Search for the cell housing the specified text and yield its [X, Y] center coordinate. 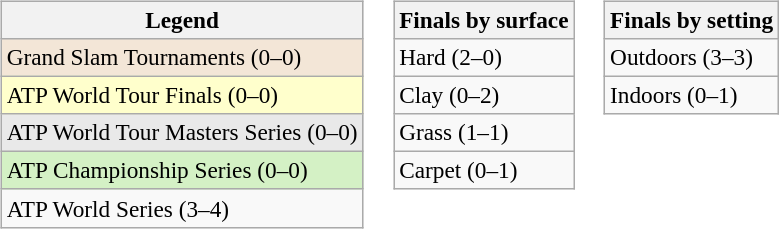
Finals by surface [484, 20]
ATP World Tour Finals (0–0) [182, 95]
Grass (1–1) [484, 133]
Clay (0–2) [484, 95]
ATP World Series (3–4) [182, 208]
Indoors (0–1) [692, 95]
Finals by setting [692, 20]
Legend [182, 20]
Grand Slam Tournaments (0–0) [182, 57]
ATP World Tour Masters Series (0–0) [182, 133]
ATP Championship Series (0–0) [182, 171]
Carpet (0–1) [484, 171]
Hard (2–0) [484, 57]
Outdoors (3–3) [692, 57]
